Find where the given text appears and provide that cell's center as [X, Y] coordinate. 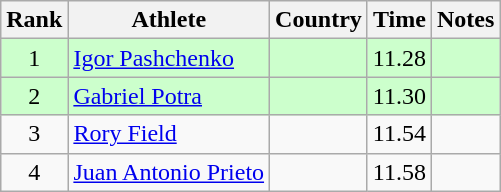
Time [399, 20]
3 [34, 134]
Rory Field [169, 134]
Juan Antonio Prieto [169, 172]
11.58 [399, 172]
1 [34, 58]
2 [34, 96]
11.54 [399, 134]
Rank [34, 20]
Country [319, 20]
Notes [465, 20]
Gabriel Potra [169, 96]
11.30 [399, 96]
4 [34, 172]
Athlete [169, 20]
Igor Pashchenko [169, 58]
11.28 [399, 58]
